Return [x, y] of the center of cell containing provided text 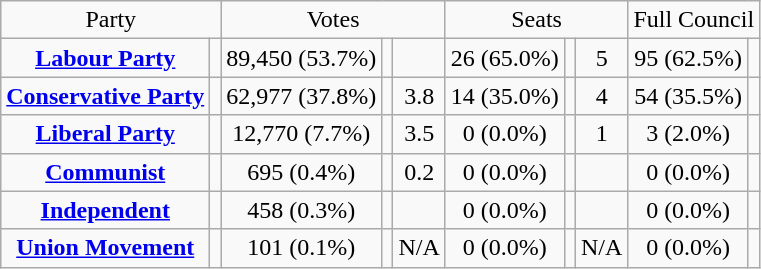
Independent [106, 210]
54 (35.5%) [688, 96]
Party [111, 20]
Communist [106, 172]
695 (0.4%) [302, 172]
458 (0.3%) [302, 210]
1 [601, 134]
62,977 (37.8%) [302, 96]
Conservative Party [106, 96]
Labour Party [106, 58]
Votes [334, 20]
0.2 [419, 172]
4 [601, 96]
89,450 (53.7%) [302, 58]
14 (35.0%) [504, 96]
Full Council [694, 20]
3.8 [419, 96]
101 (0.1%) [302, 248]
Liberal Party [106, 134]
12,770 (7.7%) [302, 134]
Seats [536, 20]
3.5 [419, 134]
95 (62.5%) [688, 58]
Union Movement [106, 248]
3 (2.0%) [688, 134]
26 (65.0%) [504, 58]
5 [601, 58]
